Scan for the cell matching the given text and deliver its [x, y] coordinate at center. 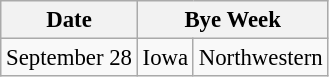
Date [69, 20]
Bye Week [232, 20]
Northwestern [260, 58]
Iowa [165, 58]
September 28 [69, 58]
